For the text-containing cell, return its midpoint in (X, Y) coordinate format. 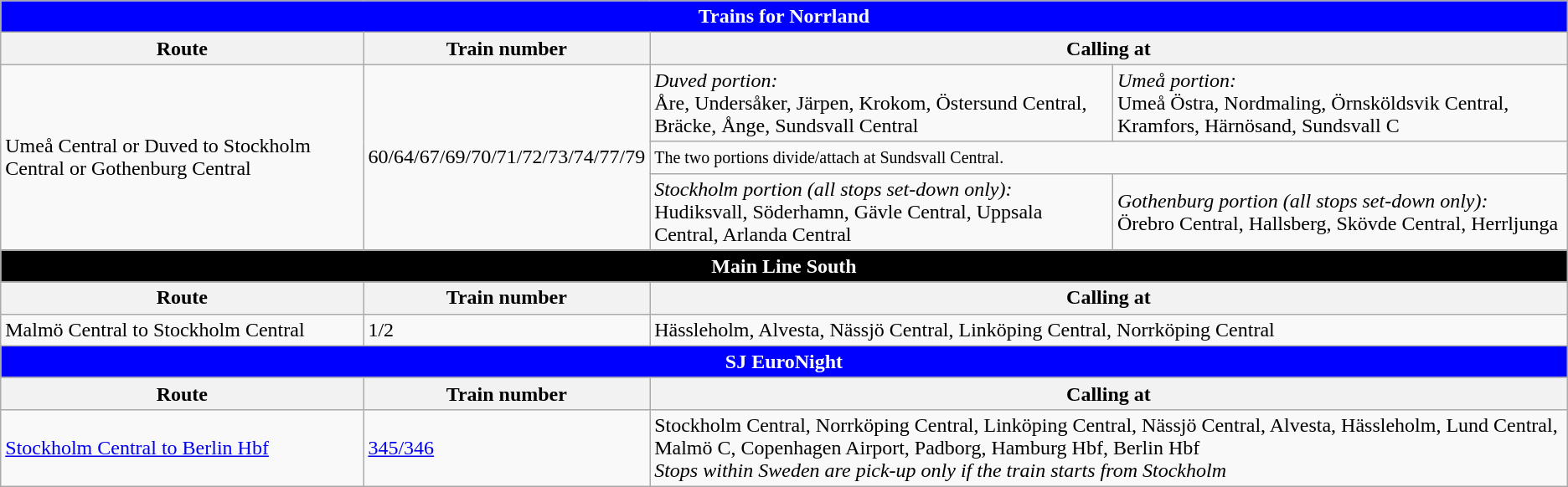
Main Line South (784, 266)
Umeå portion:Umeå Östra, Nordmaling, Örnsköldsvik Central, Kramfors, Härnösand, Sundsvall C (1340, 103)
Stockholm portion (all stops set-down only): Hudiksvall, Söderhamn, Gävle Central, Uppsala Central, Arlanda Central (881, 212)
60/64/67/69/70/71/72/73/74/77/79 (507, 157)
The two portions divide/attach at Sundsvall Central. (1109, 157)
1/2 (507, 330)
Gothenburg portion (all stops set-down only):Örebro Central, Hallsberg, Skövde Central, Herrljunga (1340, 212)
Hässleholm, Alvesta, Nässjö Central, Linköping Central, Norrköping Central (1109, 330)
Trains for Norrland (784, 17)
Stockholm Central to Berlin Hbf (183, 448)
345/346 (507, 448)
Umeå Central or Duved to Stockholm Central or Gothenburg Central (183, 157)
Duved portion:Åre, Undersåker, Järpen, Krokom, Östersund Central, Bräcke, Ånge, Sundsvall Central (881, 103)
Malmö Central to Stockholm Central (183, 330)
SJ EuroNight (784, 361)
